Locate the cell with the specified text and output its [X, Y] center coordinate. 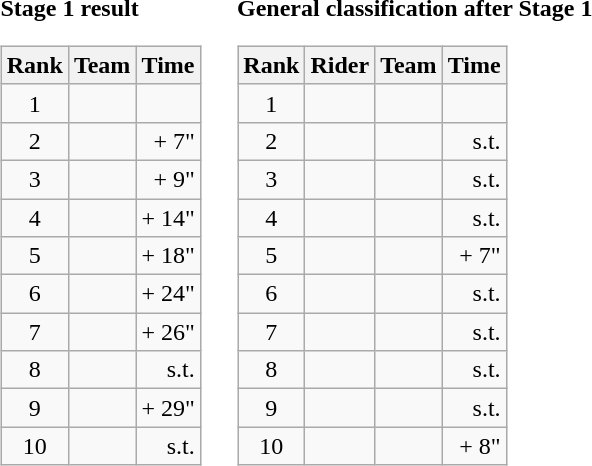
+ 18" [168, 256]
+ 26" [168, 332]
+ 29" [168, 408]
+ 14" [168, 217]
Rider [340, 65]
+ 24" [168, 294]
+ 8" [474, 446]
+ 9" [168, 179]
